Detect which cell encompasses the target text, then output its (X, Y) center coordinate. 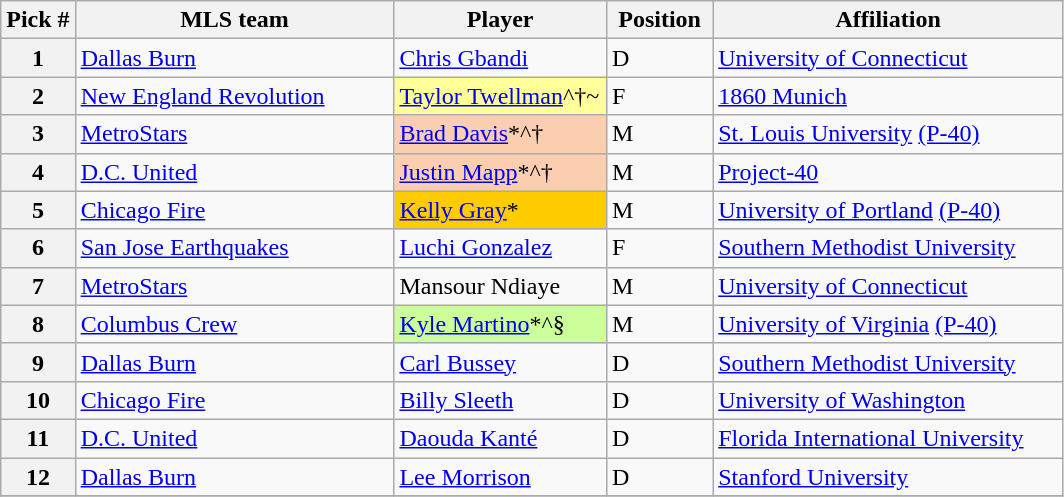
Position (659, 20)
University of Portland (P-40) (888, 210)
Florida International University (888, 438)
2 (38, 96)
Brad Davis*^† (500, 134)
University of Virginia (P-40) (888, 324)
Columbus Crew (234, 324)
Billy Sleeth (500, 400)
7 (38, 286)
Pick # (38, 20)
1860 Munich (888, 96)
Player (500, 20)
12 (38, 477)
1 (38, 58)
Taylor Twellman^†~ (500, 96)
St. Louis University (P-40) (888, 134)
5 (38, 210)
8 (38, 324)
New England Revolution (234, 96)
6 (38, 248)
Justin Mapp*^† (500, 172)
Kyle Martino*^§ (500, 324)
11 (38, 438)
Stanford University (888, 477)
MLS team (234, 20)
University of Washington (888, 400)
San Jose Earthquakes (234, 248)
Daouda Kanté (500, 438)
3 (38, 134)
9 (38, 362)
Affiliation (888, 20)
Lee Morrison (500, 477)
Project-40 (888, 172)
4 (38, 172)
Carl Bussey (500, 362)
10 (38, 400)
Mansour Ndiaye (500, 286)
Luchi Gonzalez (500, 248)
Kelly Gray* (500, 210)
Chris Gbandi (500, 58)
